For the text-containing cell, return its midpoint in [x, y] coordinate format. 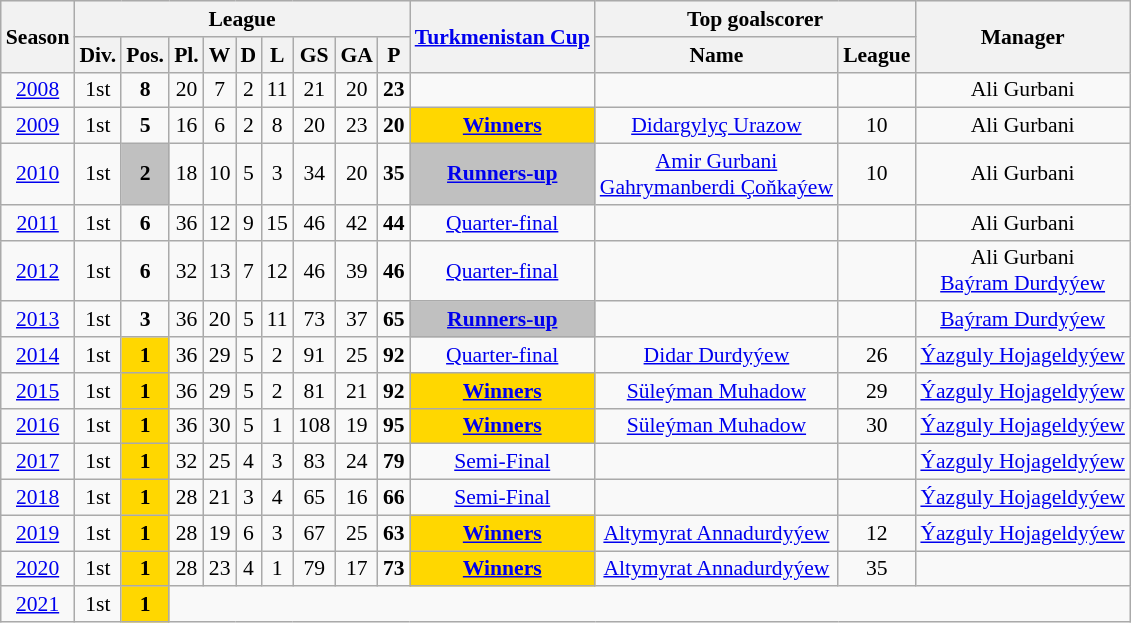
15 [277, 223]
2020 [38, 569]
44 [394, 223]
P [394, 55]
Pos. [145, 55]
2011 [38, 223]
Div. [98, 55]
Top goalscorer [756, 19]
L [277, 55]
2015 [38, 391]
Name [716, 55]
26 [876, 355]
83 [314, 462]
81 [314, 391]
34 [314, 174]
2018 [38, 498]
37 [356, 320]
GS [314, 55]
Turkmenistan Cup [502, 36]
Pl. [186, 55]
2012 [38, 270]
Season [38, 36]
67 [314, 533]
13 [220, 270]
Didargylyç Urazow [716, 126]
D [249, 55]
42 [356, 223]
9 [249, 223]
108 [314, 426]
2019 [38, 533]
Ali Gurbani Baýram Durdyýew [1022, 270]
Didar Durdyýew [716, 355]
W [220, 55]
2014 [38, 355]
24 [356, 462]
2008 [38, 90]
2013 [38, 320]
66 [394, 498]
95 [394, 426]
2016 [38, 426]
39 [356, 270]
GA [356, 55]
Amir Gurbani Gahrymanberdi Çoňkaýew [716, 174]
63 [394, 533]
17 [356, 569]
91 [314, 355]
Baýram Durdyýew [1022, 320]
2021 [38, 605]
2010 [38, 174]
Manager [1022, 36]
2017 [38, 462]
2009 [38, 126]
18 [186, 174]
